Return the (X, Y) coordinate for the center point of the cell that contains the specified text.  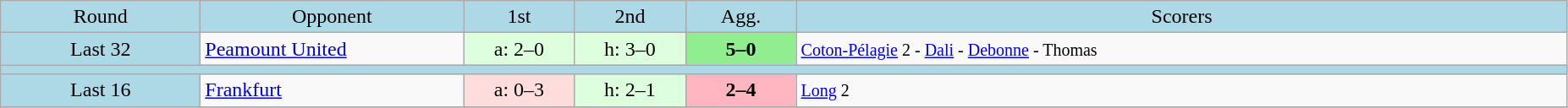
Agg. (741, 17)
h: 2–1 (630, 90)
a: 0–3 (520, 90)
Coton-Pélagie 2 - Dali - Debonne - Thomas (1181, 49)
1st (520, 17)
Frankfurt (332, 90)
Peamount United (332, 49)
Round (101, 17)
Opponent (332, 17)
2nd (630, 17)
Long 2 (1181, 90)
Last 16 (101, 90)
Scorers (1181, 17)
a: 2–0 (520, 49)
2–4 (741, 90)
Last 32 (101, 49)
h: 3–0 (630, 49)
5–0 (741, 49)
